Find where the given text appears and provide that cell's center as (x, y) coordinate. 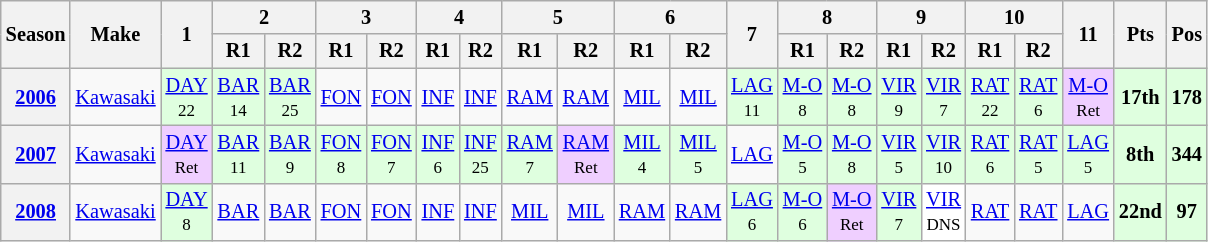
VIRDNS (944, 212)
LAG6 (752, 212)
RAT5 (1038, 154)
BAR9 (290, 154)
RAT22 (990, 97)
VIR9 (898, 97)
2 (264, 17)
Season (36, 34)
BAR14 (239, 97)
Pts (1140, 34)
7 (752, 34)
BAR25 (290, 97)
FON8 (341, 154)
Pos (1187, 34)
BAR11 (239, 154)
VIR10 (944, 154)
1 (187, 34)
VIR5 (898, 154)
8th (1140, 154)
178 (1187, 97)
17th (1140, 97)
2008 (36, 212)
M-O6 (802, 212)
INF25 (480, 154)
INF6 (438, 154)
8 (828, 17)
MIL5 (698, 154)
344 (1187, 154)
DAY8 (187, 212)
LAG5 (1088, 154)
6 (670, 17)
LAG11 (752, 97)
DAY22 (187, 97)
FON7 (391, 154)
DAYRet (187, 154)
5 (558, 17)
MIL4 (642, 154)
2007 (36, 154)
97 (1187, 212)
9 (921, 17)
10 (1014, 17)
22nd (1140, 212)
RAMRet (586, 154)
RAM7 (530, 154)
3 (366, 17)
M-O5 (802, 154)
2006 (36, 97)
Make (115, 34)
4 (460, 17)
11 (1088, 34)
